For the text-containing cell, return its midpoint in (x, y) coordinate format. 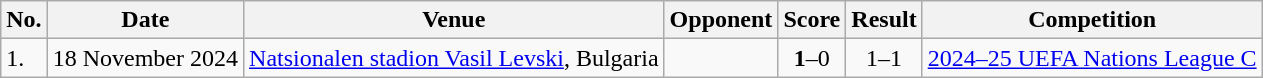
Venue (454, 20)
Score (812, 20)
1–0 (812, 58)
Competition (1092, 20)
1. (24, 58)
Date (145, 20)
2024–25 UEFA Nations League C (1092, 58)
1–1 (884, 58)
Result (884, 20)
Opponent (721, 20)
18 November 2024 (145, 58)
No. (24, 20)
Natsionalen stadion Vasil Levski, Bulgaria (454, 58)
